For the text-containing cell, return its midpoint in [x, y] coordinate format. 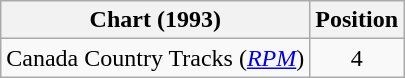
Chart (1993) [156, 20]
Canada Country Tracks (RPM) [156, 58]
4 [357, 58]
Position [357, 20]
